Output the [x, y] coordinate of the center of the cell containing the given text.  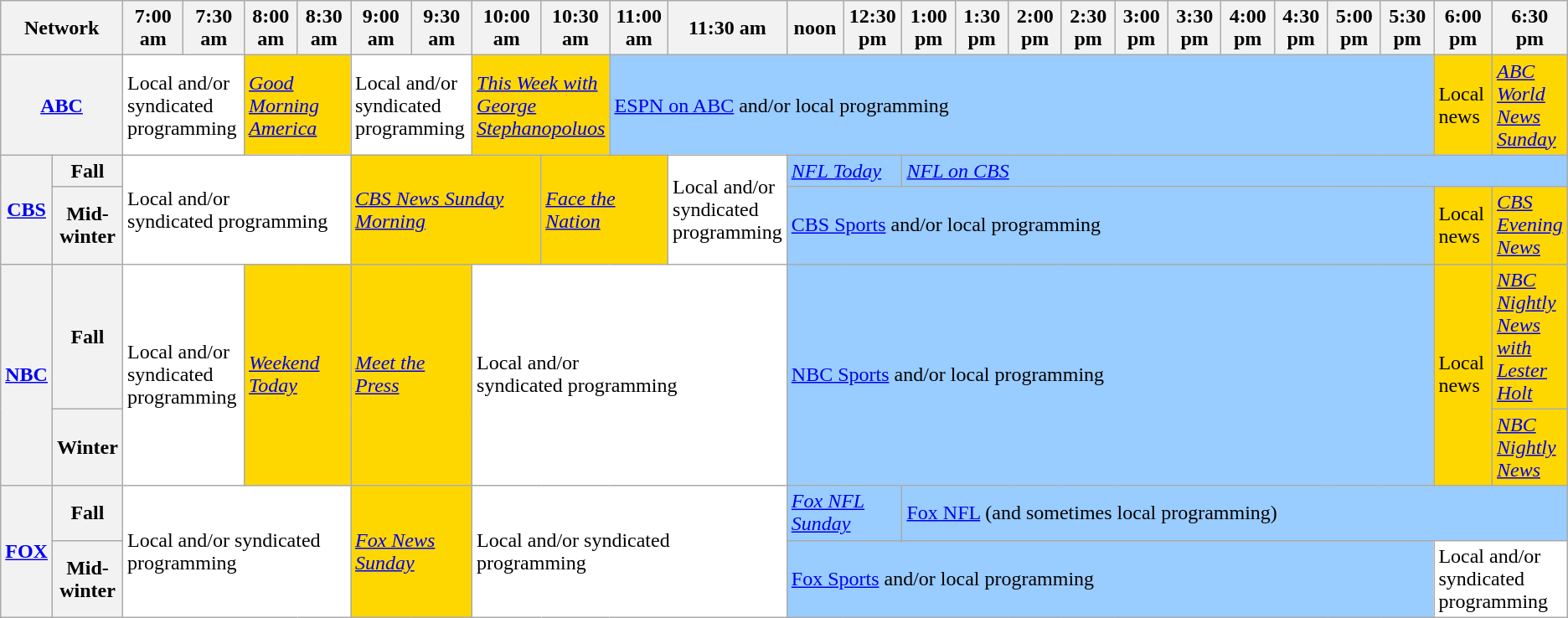
CBS [27, 209]
FOX [27, 551]
Fox NFL Sunday [844, 512]
Face the Nation [605, 209]
NBC Nightly News [1529, 447]
This Week with George Stephanopoluos [541, 106]
4:00 pm [1248, 28]
2:30 pm [1087, 28]
3:00 pm [1141, 28]
9:30 am [442, 28]
12:30 pm [873, 28]
Fox Sports and/or local programming [1111, 579]
5:00 pm [1354, 28]
3:30 pm [1194, 28]
11:00 am [639, 28]
9:00 am [380, 28]
Weekend Today [298, 375]
Winter [87, 447]
8:30 am [323, 28]
1:30 pm [982, 28]
6:30 pm [1529, 28]
11:30 am [728, 28]
Fox NFL (and sometimes local programming) [1235, 512]
10:30 am [575, 28]
Good Morning America [298, 106]
Fox News Sunday [410, 551]
5:30 pm [1407, 28]
8:00 am [271, 28]
ABC World News Sunday [1529, 106]
NBC Nightly News with Lester Holt [1529, 337]
1:00 pm [928, 28]
ABC [62, 106]
noon [814, 28]
6:00 pm [1463, 28]
7:30 am [214, 28]
7:00 am [152, 28]
CBS News Sunday Morning [446, 209]
ESPN on ABC and/or local programming [1022, 106]
Network [62, 28]
NFL Today [844, 171]
4:30 pm [1300, 28]
NFL on CBS [1235, 171]
NBC [27, 375]
10:00 am [507, 28]
NBC Sports and/or local programming [1111, 375]
CBS Sports and/or local programming [1111, 225]
Meet the Press [410, 375]
CBS Evening News [1529, 225]
2:00 pm [1035, 28]
